Determine the [x, y] coordinate at the center of the cell enclosing the given text.  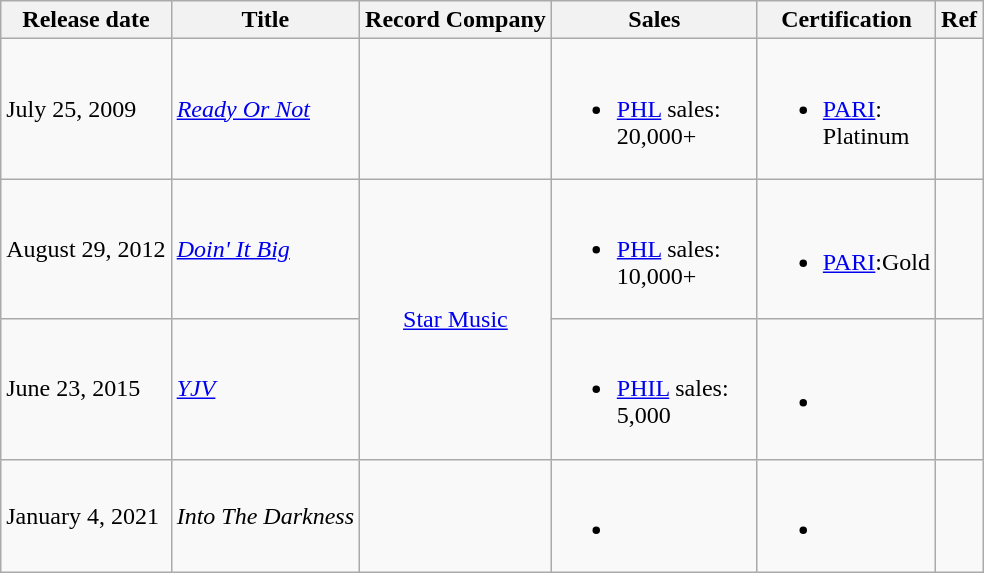
June 23, 2015 [86, 389]
Record Company [456, 20]
Title [265, 20]
PHIL sales: 5,000 [654, 389]
Release date [86, 20]
Doin' It Big [265, 249]
PARI: Platinum [846, 109]
Ready Or Not [265, 109]
PHL sales: 20,000+ [654, 109]
Sales [654, 20]
PHL sales: 10,000+ [654, 249]
Into The Darkness [265, 516]
Ref [960, 20]
July 25, 2009 [86, 109]
Star Music [456, 319]
August 29, 2012 [86, 249]
Certification [846, 20]
January 4, 2021 [86, 516]
PARI:Gold [846, 249]
YJV [265, 389]
